Identify which cell holds the provided text, then report its [x, y] central coordinate. 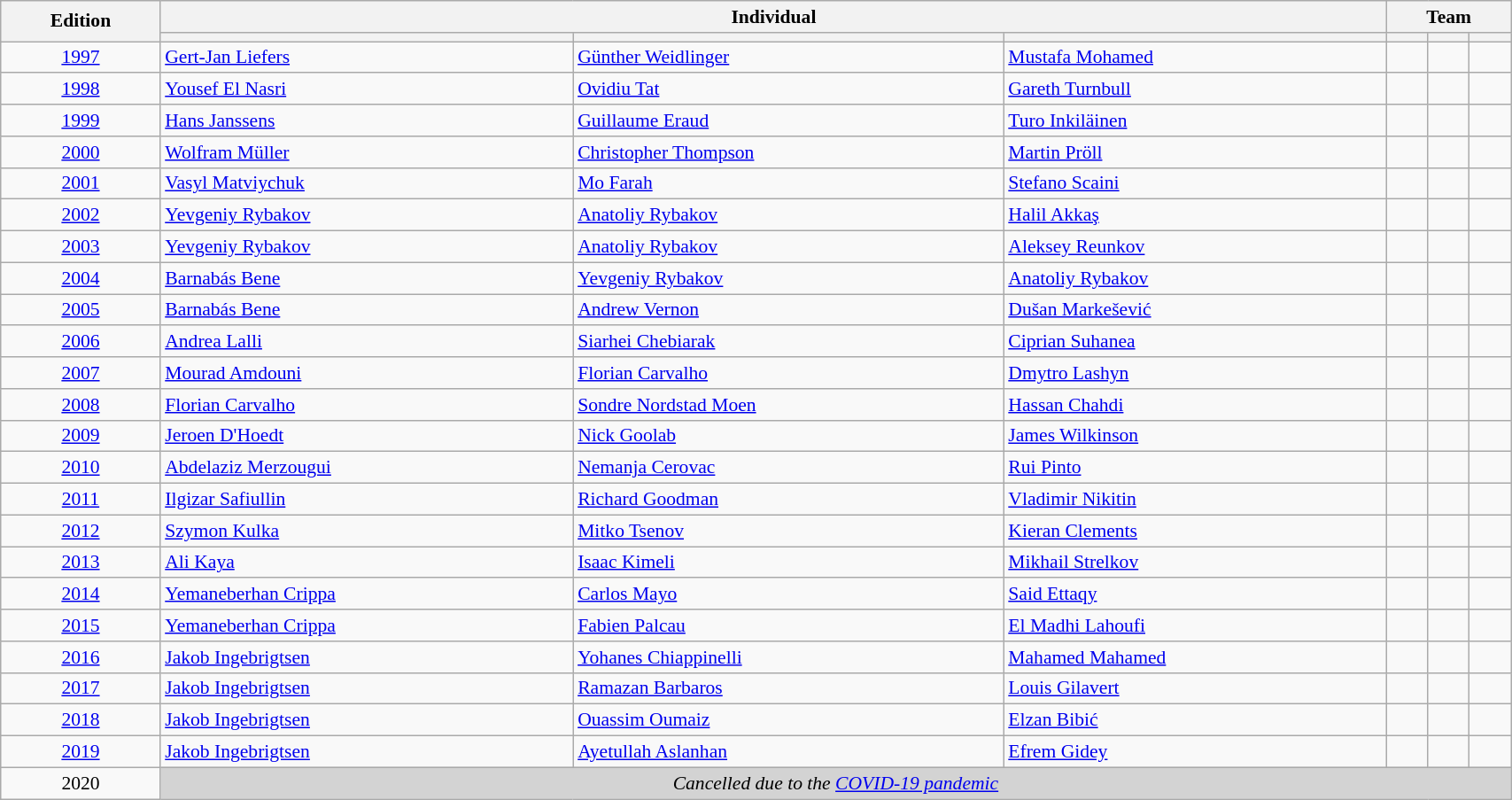
2019 [81, 752]
Dmytro Lashyn [1195, 373]
Mahamed Mahamed [1195, 657]
Abdelaziz Merzougui [367, 468]
Cancelled due to the COVID-19 pandemic [835, 783]
Halil Akkaş [1195, 215]
Ouassim Oumaiz [788, 720]
Fabien Palcau [788, 625]
Team [1449, 17]
Sondre Nordstad Moen [788, 405]
Wolfram Müller [367, 152]
Turo Inkiläinen [1195, 120]
Efrem Gidey [1195, 752]
2010 [81, 468]
Carlos Mayo [788, 594]
Dušan Markešević [1195, 310]
Yohanes Chiappinelli [788, 657]
Stefano Scaini [1195, 183]
2009 [81, 436]
2001 [81, 183]
2018 [81, 720]
1997 [81, 58]
Ayetullah Aslanhan [788, 752]
2011 [81, 500]
Vladimir Nikitin [1195, 500]
Hans Janssens [367, 120]
James Wilkinson [1195, 436]
2020 [81, 783]
Guillaume Eraud [788, 120]
Vasyl Matviychuk [367, 183]
2012 [81, 531]
2008 [81, 405]
2000 [81, 152]
2017 [81, 688]
Aleksey Reunkov [1195, 247]
Andrew Vernon [788, 310]
Edition [81, 21]
Christopher Thompson [788, 152]
Günther Weidlinger [788, 58]
Martin Pröll [1195, 152]
Individual [773, 17]
Jeroen D'Hoedt [367, 436]
Siarhei Chebiarak [788, 342]
2007 [81, 373]
2014 [81, 594]
2004 [81, 278]
Said Ettaqy [1195, 594]
Ali Kaya [367, 563]
Mo Farah [788, 183]
Gert-Jan Liefers [367, 58]
Mustafa Mohamed [1195, 58]
Ramazan Barbaros [788, 688]
Ciprian Suhanea [1195, 342]
2005 [81, 310]
Mikhail Strelkov [1195, 563]
Nemanja Cerovac [788, 468]
Ilgizar Safiullin [367, 500]
Yousef El Nasri [367, 89]
Isaac Kimeli [788, 563]
Richard Goodman [788, 500]
2016 [81, 657]
Louis Gilavert [1195, 688]
Ovidiu Tat [788, 89]
2015 [81, 625]
2002 [81, 215]
Szymon Kulka [367, 531]
2013 [81, 563]
2003 [81, 247]
Andrea Lalli [367, 342]
Nick Goolab [788, 436]
Gareth Turnbull [1195, 89]
Hassan Chahdi [1195, 405]
1998 [81, 89]
Mitko Tsenov [788, 531]
Elzan Bibić [1195, 720]
Kieran Clements [1195, 531]
Rui Pinto [1195, 468]
El Madhi Lahoufi [1195, 625]
Mourad Amdouni [367, 373]
1999 [81, 120]
2006 [81, 342]
